From the cell containing the given text, extract its center point as [X, Y] coordinate. 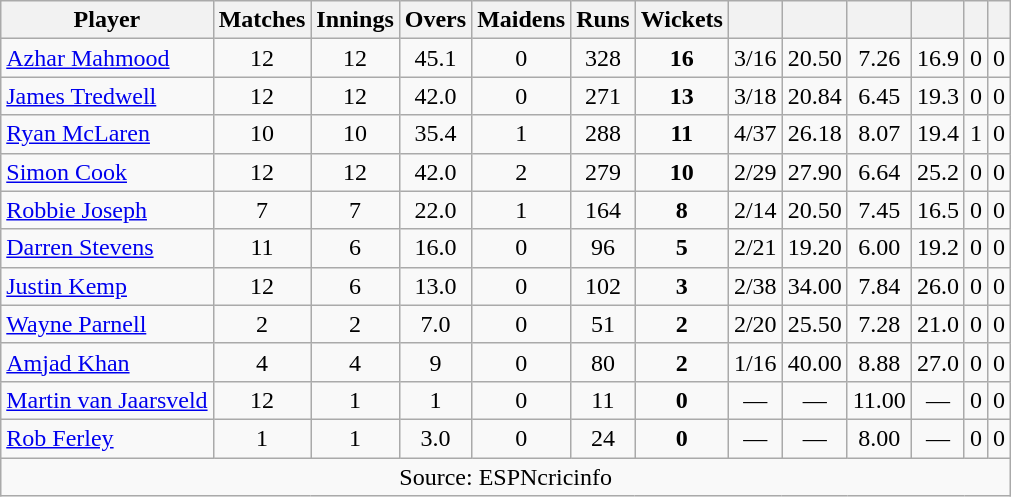
19.2 [938, 248]
2/21 [755, 248]
7.0 [435, 324]
3/18 [755, 96]
21.0 [938, 324]
Source: ESPNcricinfo [506, 477]
328 [603, 58]
Azhar Mahmood [107, 58]
7.45 [879, 210]
279 [603, 172]
26.0 [938, 286]
Innings [355, 20]
1/16 [755, 362]
13 [682, 96]
6.64 [879, 172]
19.3 [938, 96]
271 [603, 96]
45.1 [435, 58]
164 [603, 210]
11.00 [879, 400]
Robbie Joseph [107, 210]
19.20 [814, 248]
Simon Cook [107, 172]
16 [682, 58]
16.9 [938, 58]
6.45 [879, 96]
27.0 [938, 362]
2/20 [755, 324]
Ryan McLaren [107, 134]
2/29 [755, 172]
Wickets [682, 20]
8.00 [879, 438]
7.28 [879, 324]
Amjad Khan [107, 362]
Matches [262, 20]
102 [603, 286]
Wayne Parnell [107, 324]
24 [603, 438]
22.0 [435, 210]
Justin Kemp [107, 286]
Darren Stevens [107, 248]
3/16 [755, 58]
25.50 [814, 324]
Overs [435, 20]
19.4 [938, 134]
7.84 [879, 286]
Martin van Jaarsveld [107, 400]
8.88 [879, 362]
Rob Ferley [107, 438]
6.00 [879, 248]
26.18 [814, 134]
5 [682, 248]
Maidens [522, 20]
8.07 [879, 134]
3.0 [435, 438]
8 [682, 210]
2/14 [755, 210]
Runs [603, 20]
20.84 [814, 96]
51 [603, 324]
2/38 [755, 286]
96 [603, 248]
27.90 [814, 172]
40.00 [814, 362]
Player [107, 20]
4/37 [755, 134]
3 [682, 286]
7.26 [879, 58]
25.2 [938, 172]
16.0 [435, 248]
16.5 [938, 210]
13.0 [435, 286]
James Tredwell [107, 96]
9 [435, 362]
34.00 [814, 286]
288 [603, 134]
80 [603, 362]
35.4 [435, 134]
